Pinpoint the cell where the given text exists, returning its (X, Y) midpoint coordinate. 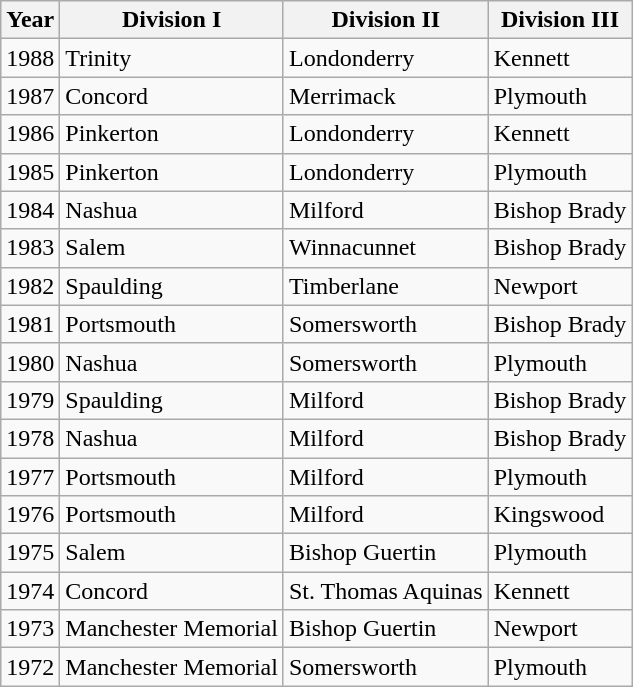
1979 (30, 400)
St. Thomas Aquinas (386, 591)
1985 (30, 172)
1972 (30, 667)
Division II (386, 20)
1983 (30, 248)
1973 (30, 629)
1976 (30, 515)
1974 (30, 591)
1978 (30, 438)
Winnacunnet (386, 248)
1988 (30, 58)
1984 (30, 210)
Division I (172, 20)
1977 (30, 477)
1982 (30, 286)
Division III (560, 20)
Kingswood (560, 515)
1980 (30, 362)
1975 (30, 553)
Merrimack (386, 96)
1981 (30, 324)
Year (30, 20)
1987 (30, 96)
Timberlane (386, 286)
1986 (30, 134)
Trinity (172, 58)
